Capture the cell that displays the provided text and extract its [X, Y] central coordinate. 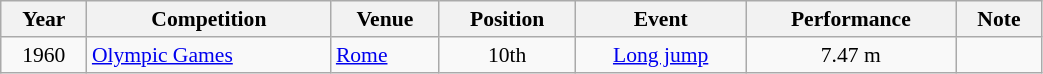
Rome [385, 55]
Competition [209, 19]
Olympic Games [209, 55]
Performance [851, 19]
Event [660, 19]
1960 [44, 55]
Note [999, 19]
7.47 m [851, 55]
Venue [385, 19]
Year [44, 19]
10th [507, 55]
Position [507, 19]
Long jump [660, 55]
